Detect which cell encompasses the target text, then output its (X, Y) center coordinate. 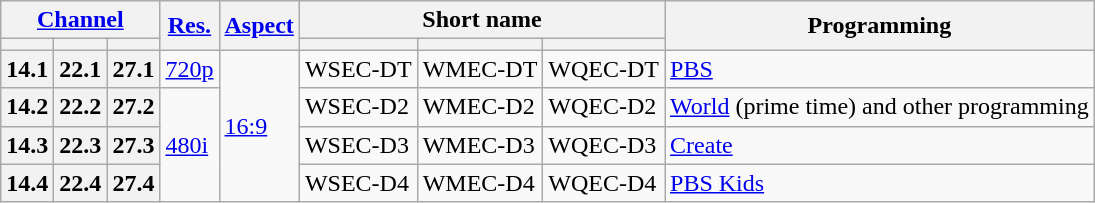
22.1 (80, 69)
Res. (190, 26)
WMEC-D3 (480, 145)
27.1 (134, 69)
16:9 (259, 126)
PBS Kids (880, 183)
WQEC-D2 (604, 107)
27.3 (134, 145)
WSEC-D4 (358, 183)
720p (190, 69)
WMEC-DT (480, 69)
Channel (80, 20)
22.3 (80, 145)
480i (190, 145)
WSEC-D2 (358, 107)
22.2 (80, 107)
14.1 (28, 69)
14.4 (28, 183)
Short name (482, 20)
PBS (880, 69)
WMEC-D2 (480, 107)
WQEC-D4 (604, 183)
Create (880, 145)
Aspect (259, 26)
14.2 (28, 107)
WQEC-D3 (604, 145)
WSEC-DT (358, 69)
WSEC-D3 (358, 145)
27.4 (134, 183)
World (prime time) and other programming (880, 107)
WQEC-DT (604, 69)
14.3 (28, 145)
22.4 (80, 183)
27.2 (134, 107)
Programming (880, 26)
WMEC-D4 (480, 183)
